Pinpoint the cell where the given text exists, returning its (x, y) midpoint coordinate. 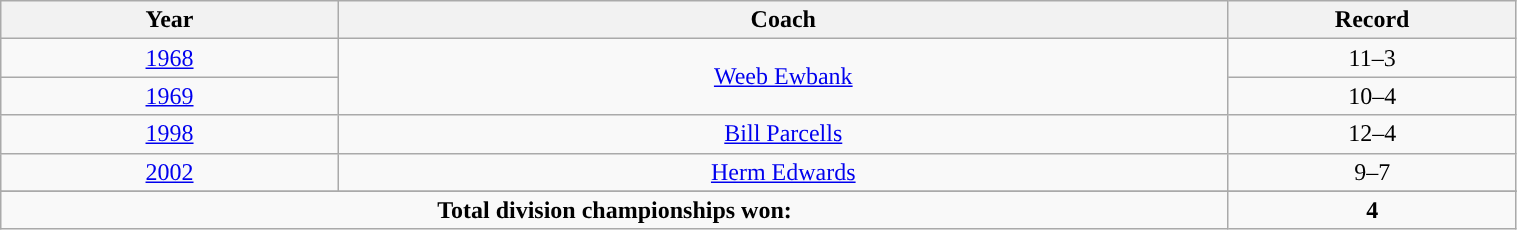
1968 (170, 58)
11–3 (1372, 58)
Year (170, 20)
Record (1372, 20)
4 (1372, 210)
1969 (170, 96)
Herm Edwards (783, 172)
9–7 (1372, 172)
Weeb Ewbank (783, 77)
Total division championships won: (615, 210)
Bill Parcells (783, 134)
Coach (783, 20)
12–4 (1372, 134)
10–4 (1372, 96)
2002 (170, 172)
1998 (170, 134)
